Return (x, y) of the center of cell containing provided text 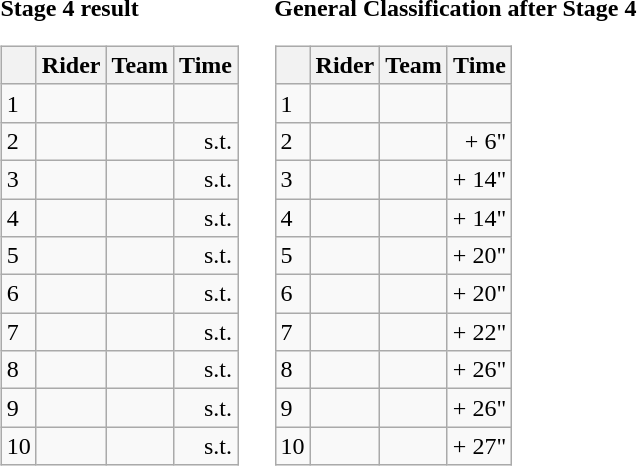
+ 6" (479, 141)
+ 27" (479, 446)
+ 22" (479, 332)
